Find where the given text appears and provide that cell's center as [x, y] coordinate. 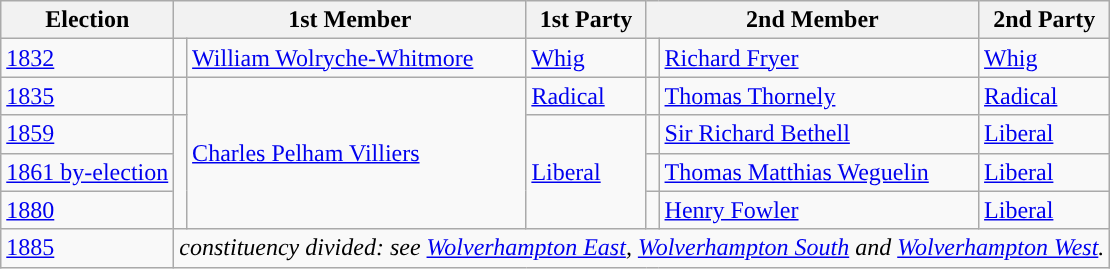
Charles Pelham Villiers [356, 153]
2nd Party [1044, 20]
Thomas Matthias Weguelin [819, 172]
William Wolryche-Whitmore [356, 58]
1859 [88, 134]
1st Member [350, 20]
1861 by-election [88, 172]
1885 [88, 248]
Henry Fowler [819, 210]
1st Party [586, 20]
Election [88, 20]
Thomas Thornely [819, 96]
1835 [88, 96]
1832 [88, 58]
1880 [88, 210]
2nd Member [812, 20]
constituency divided: see Wolverhampton East, Wolverhampton South and Wolverhampton West. [642, 248]
Richard Fryer [819, 58]
Sir Richard Bethell [819, 134]
